Determine the [x, y] coordinate at the center of the cell enclosing the given text.  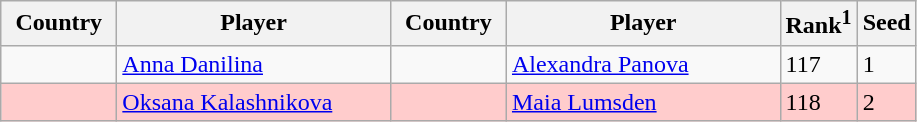
Oksana Kalashnikova [254, 102]
Anna Danilina [254, 64]
Rank1 [818, 24]
118 [818, 102]
1 [886, 64]
2 [886, 102]
Alexandra Panova [643, 64]
Maia Lumsden [643, 102]
117 [818, 64]
Seed [886, 24]
